Identify which cell holds the provided text, then report its [X, Y] central coordinate. 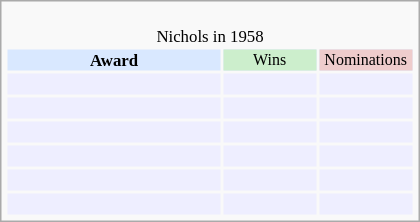
Wins [270, 60]
Nichols in 1958 [210, 28]
Award [114, 60]
Nominations [366, 60]
